Return the (x, y) coordinate for the center point of the cell that contains the specified text.  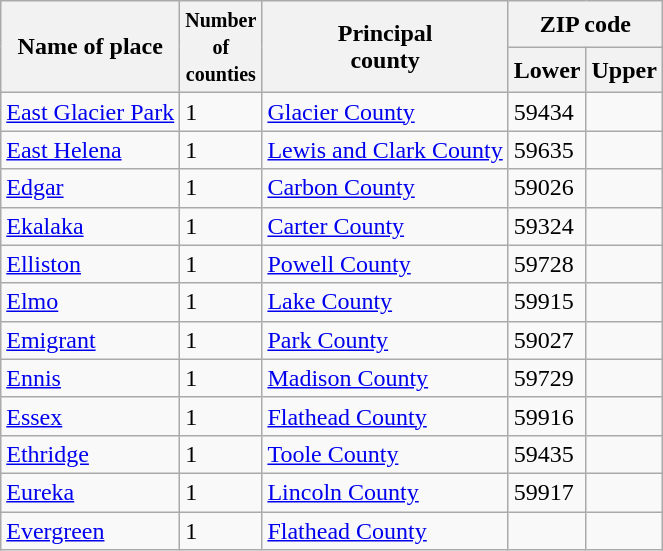
Ekalaka (90, 226)
Upper (624, 70)
59916 (547, 416)
Emigrant (90, 340)
Lincoln County (385, 492)
Edgar (90, 188)
59027 (547, 340)
East Helena (90, 150)
Lewis and Clark County (385, 150)
59434 (547, 112)
East Glacier Park (90, 112)
Powell County (385, 264)
Eureka (90, 492)
Number ofcounties (221, 47)
ZIP code (585, 24)
Lake County (385, 302)
59324 (547, 226)
59026 (547, 188)
59917 (547, 492)
Ennis (90, 378)
Carbon County (385, 188)
Carter County (385, 226)
Essex (90, 416)
59635 (547, 150)
Elmo (90, 302)
59915 (547, 302)
Park County (385, 340)
59728 (547, 264)
59729 (547, 378)
Name of place (90, 47)
Toole County (385, 454)
Madison County (385, 378)
Evergreen (90, 531)
Glacier County (385, 112)
Elliston (90, 264)
Lower (547, 70)
Principal county (385, 47)
Ethridge (90, 454)
59435 (547, 454)
